Identify which cell holds the provided text, then report its [X, Y] central coordinate. 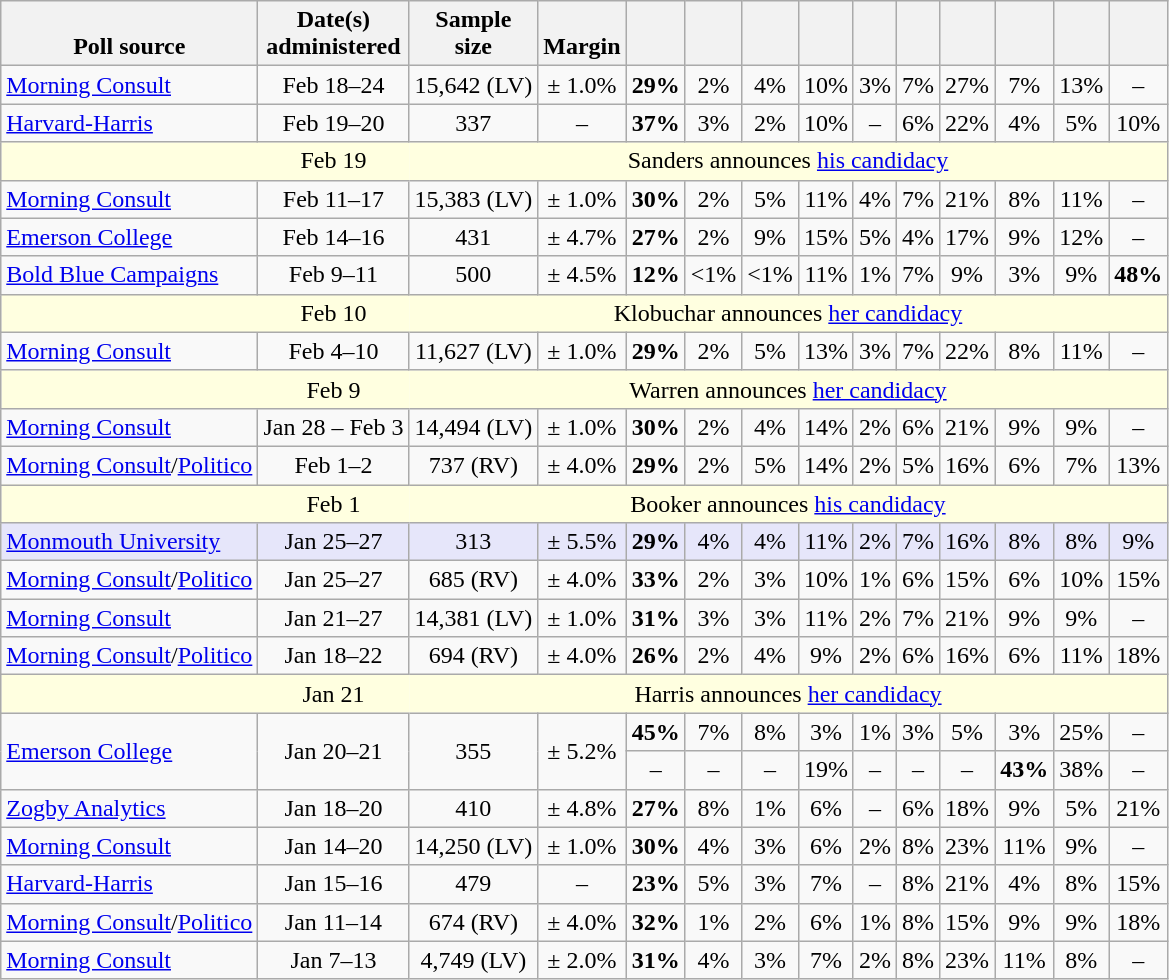
Sanders announces his candidacy [788, 161]
43% [1024, 770]
15,642 (LV) [474, 85]
Feb 19 [334, 161]
431 [474, 237]
Feb 19–20 [334, 123]
± 4.5% [582, 275]
11,627 (LV) [474, 351]
± 4.7% [582, 237]
45% [656, 732]
Samplesize [474, 34]
500 [474, 275]
Jan 21 [334, 694]
± 4.8% [582, 808]
Feb 18–24 [334, 85]
Klobuchar announces her candidacy [788, 313]
48% [1138, 275]
Feb 1 [334, 503]
Jan 11–14 [334, 922]
Feb 9–11 [334, 275]
Jan 18–20 [334, 808]
737 (RV) [474, 465]
313 [474, 542]
Jan 20–21 [334, 751]
Zogby Analytics [130, 808]
38% [1082, 770]
Feb 1–2 [334, 465]
Jan 15–16 [334, 884]
Feb 11–17 [334, 199]
± 2.0% [582, 960]
25% [1082, 732]
Warren announces her candidacy [788, 389]
32% [656, 922]
± 5.5% [582, 542]
Feb 9 [334, 389]
Jan 18–22 [334, 656]
37% [656, 123]
Feb 10 [334, 313]
19% [826, 770]
479 [474, 884]
4,749 (LV) [474, 960]
33% [656, 580]
26% [656, 656]
14,494 (LV) [474, 427]
14,381 (LV) [474, 618]
Feb 14–16 [334, 237]
Margin [582, 34]
Booker announces his candidacy [788, 503]
Jan 21–27 [334, 618]
Jan 7–13 [334, 960]
674 (RV) [474, 922]
14,250 (LV) [474, 846]
15,383 (LV) [474, 199]
17% [968, 237]
Poll source [130, 34]
Jan 14–20 [334, 846]
Monmouth University [130, 542]
Harris announces her candidacy [788, 694]
410 [474, 808]
Date(s)administered [334, 34]
Bold Blue Campaigns [130, 275]
Jan 28 – Feb 3 [334, 427]
685 (RV) [474, 580]
± 5.2% [582, 751]
355 [474, 751]
Feb 4–10 [334, 351]
337 [474, 123]
694 (RV) [474, 656]
